Determine the (X, Y) coordinate at the center of the cell enclosing the given text.  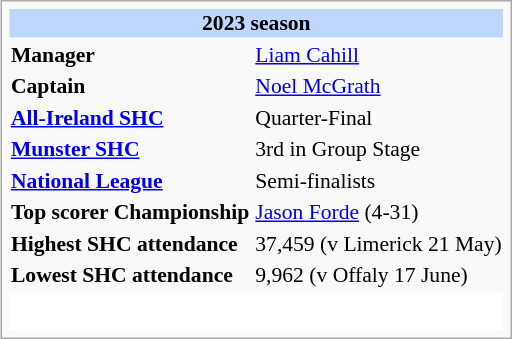
Lowest SHC attendance (130, 275)
National League (130, 180)
Top scorer Championship (130, 212)
37,459 (v Limerick 21 May) (378, 243)
3rd in Group Stage (378, 149)
9,962 (v Offaly 17 June) (378, 275)
Liam Cahill (378, 54)
Jason Forde (4-31) (378, 212)
All-Ireland SHC (130, 117)
Highest SHC attendance (130, 243)
Quarter-Final (378, 117)
Captain (130, 86)
Munster SHC (130, 149)
2023 season (256, 23)
Manager (130, 54)
Noel McGrath (378, 86)
Semi-finalists (378, 180)
